For the text-containing cell, return its midpoint in [X, Y] coordinate format. 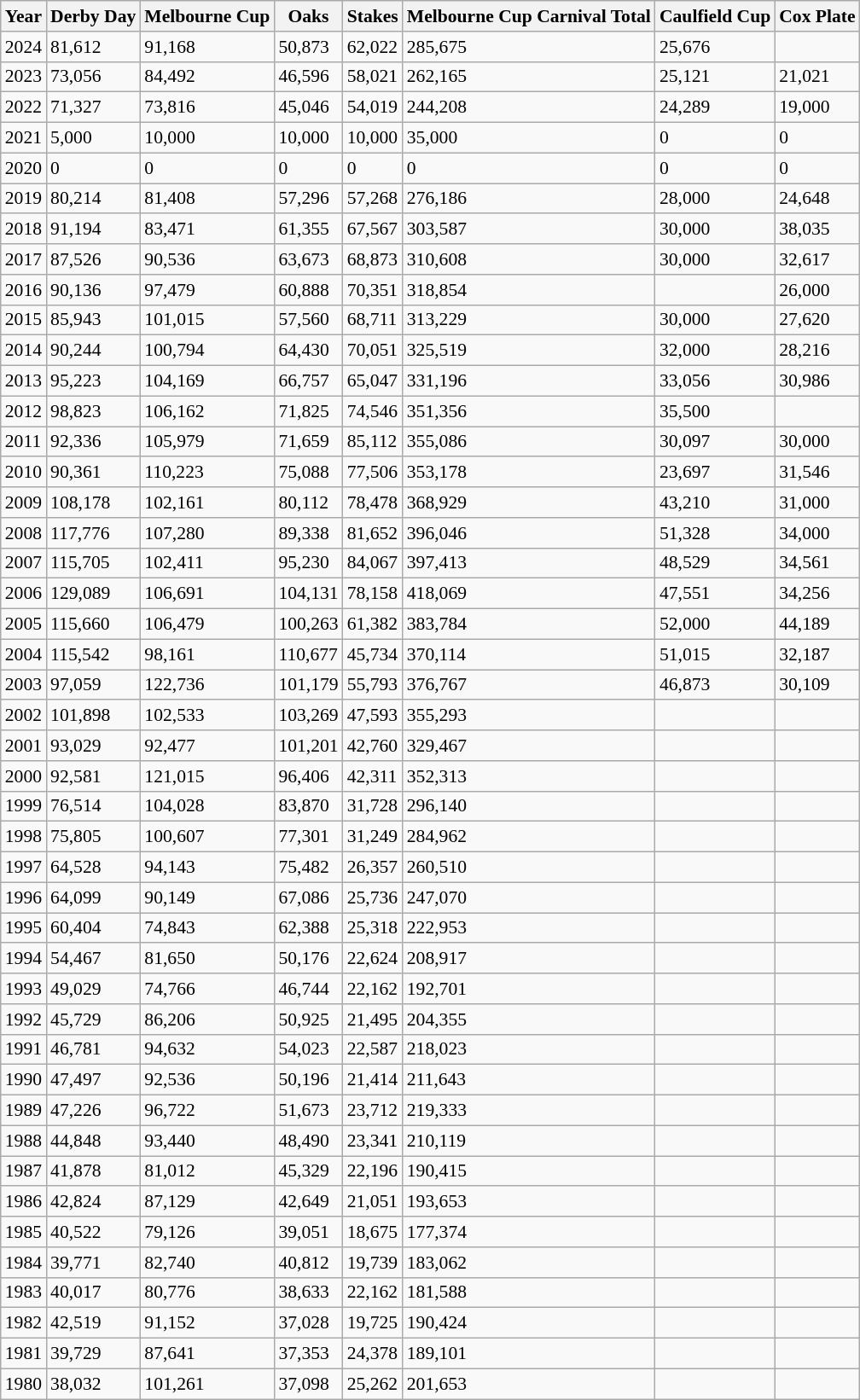
94,143 [206, 868]
303,587 [529, 229]
37,098 [308, 1384]
104,131 [308, 594]
40,812 [308, 1263]
67,086 [308, 898]
28,000 [715, 199]
260,510 [529, 868]
66,757 [308, 381]
73,816 [206, 107]
92,477 [206, 746]
86,206 [206, 1020]
61,382 [373, 624]
102,411 [206, 563]
37,028 [308, 1323]
102,161 [206, 502]
25,318 [373, 928]
45,329 [308, 1171]
38,032 [93, 1384]
31,728 [373, 806]
70,051 [373, 351]
54,019 [373, 107]
101,898 [93, 716]
68,711 [373, 320]
108,178 [93, 502]
219,333 [529, 1111]
74,843 [206, 928]
47,593 [373, 716]
Cox Plate [817, 16]
353,178 [529, 473]
78,478 [373, 502]
42,311 [373, 776]
318,854 [529, 290]
183,062 [529, 1263]
181,588 [529, 1293]
1986 [24, 1202]
84,492 [206, 77]
93,440 [206, 1141]
1988 [24, 1141]
33,056 [715, 381]
47,551 [715, 594]
30,109 [817, 685]
19,739 [373, 1263]
2020 [24, 168]
1981 [24, 1354]
71,659 [308, 442]
74,546 [373, 411]
106,162 [206, 411]
40,522 [93, 1232]
1995 [24, 928]
90,149 [206, 898]
383,784 [529, 624]
76,514 [93, 806]
35,500 [715, 411]
83,870 [308, 806]
190,415 [529, 1171]
115,660 [93, 624]
51,673 [308, 1111]
42,519 [93, 1323]
31,546 [817, 473]
1993 [24, 989]
57,560 [308, 320]
92,536 [206, 1080]
47,497 [93, 1080]
75,482 [308, 868]
87,526 [93, 259]
117,776 [93, 533]
95,230 [308, 563]
91,194 [93, 229]
51,328 [715, 533]
2000 [24, 776]
310,608 [529, 259]
96,406 [308, 776]
2016 [24, 290]
71,327 [93, 107]
1994 [24, 959]
189,101 [529, 1354]
39,729 [93, 1354]
100,607 [206, 837]
2006 [24, 594]
64,099 [93, 898]
110,223 [206, 473]
2004 [24, 654]
2023 [24, 77]
23,697 [715, 473]
85,943 [93, 320]
1989 [24, 1111]
97,479 [206, 290]
100,263 [308, 624]
93,029 [93, 746]
34,561 [817, 563]
2010 [24, 473]
418,069 [529, 594]
60,888 [308, 290]
Year [24, 16]
121,015 [206, 776]
92,336 [93, 442]
2021 [24, 138]
211,643 [529, 1080]
50,873 [308, 47]
21,495 [373, 1020]
2011 [24, 442]
106,691 [206, 594]
104,028 [206, 806]
1982 [24, 1323]
45,734 [373, 654]
244,208 [529, 107]
2012 [24, 411]
46,873 [715, 685]
23,712 [373, 1111]
79,126 [206, 1232]
19,725 [373, 1323]
31,000 [817, 502]
24,378 [373, 1354]
98,161 [206, 654]
46,744 [308, 989]
24,648 [817, 199]
1980 [24, 1384]
57,268 [373, 199]
28,216 [817, 351]
90,244 [93, 351]
24,289 [715, 107]
54,023 [308, 1049]
26,000 [817, 290]
396,046 [529, 533]
64,528 [93, 868]
74,766 [206, 989]
1998 [24, 837]
92,581 [93, 776]
87,641 [206, 1354]
1984 [24, 1263]
218,023 [529, 1049]
23,341 [373, 1141]
45,046 [308, 107]
38,633 [308, 1293]
247,070 [529, 898]
1985 [24, 1232]
27,620 [817, 320]
101,179 [308, 685]
80,214 [93, 199]
25,121 [715, 77]
98,823 [93, 411]
62,388 [308, 928]
210,119 [529, 1141]
81,652 [373, 533]
101,015 [206, 320]
58,021 [373, 77]
355,086 [529, 442]
75,805 [93, 837]
1997 [24, 868]
45,729 [93, 1020]
Stakes [373, 16]
2015 [24, 320]
75,088 [308, 473]
2003 [24, 685]
1990 [24, 1080]
104,169 [206, 381]
62,022 [373, 47]
26,357 [373, 868]
46,596 [308, 77]
50,196 [308, 1080]
46,781 [93, 1049]
122,736 [206, 685]
193,653 [529, 1202]
42,649 [308, 1202]
78,158 [373, 594]
Caulfield Cup [715, 16]
368,929 [529, 502]
325,519 [529, 351]
81,012 [206, 1171]
38,035 [817, 229]
22,587 [373, 1049]
43,210 [715, 502]
222,953 [529, 928]
2008 [24, 533]
177,374 [529, 1232]
90,136 [93, 290]
80,776 [206, 1293]
2009 [24, 502]
2019 [24, 199]
44,189 [817, 624]
376,767 [529, 685]
Melbourne Cup Carnival Total [529, 16]
101,261 [206, 1384]
110,677 [308, 654]
21,021 [817, 77]
21,051 [373, 1202]
1999 [24, 806]
60,404 [93, 928]
80,112 [308, 502]
351,356 [529, 411]
44,848 [93, 1141]
48,490 [308, 1141]
55,793 [373, 685]
2018 [24, 229]
41,878 [93, 1171]
63,673 [308, 259]
1983 [24, 1293]
39,771 [93, 1263]
32,617 [817, 259]
40,017 [93, 1293]
204,355 [529, 1020]
284,962 [529, 837]
50,176 [308, 959]
73,056 [93, 77]
106,479 [206, 624]
2024 [24, 47]
47,226 [93, 1111]
331,196 [529, 381]
22,624 [373, 959]
262,165 [529, 77]
89,338 [308, 533]
105,979 [206, 442]
Derby Day [93, 16]
190,424 [529, 1323]
355,293 [529, 716]
329,467 [529, 746]
32,000 [715, 351]
71,825 [308, 411]
129,089 [93, 594]
25,676 [715, 47]
64,430 [308, 351]
2017 [24, 259]
94,632 [206, 1049]
97,059 [93, 685]
57,296 [308, 199]
25,736 [373, 898]
19,000 [817, 107]
1996 [24, 898]
50,925 [308, 1020]
31,249 [373, 837]
2001 [24, 746]
1992 [24, 1020]
192,701 [529, 989]
77,301 [308, 837]
96,722 [206, 1111]
276,186 [529, 199]
397,413 [529, 563]
2002 [24, 716]
30,986 [817, 381]
51,015 [715, 654]
352,313 [529, 776]
35,000 [529, 138]
1991 [24, 1049]
2005 [24, 624]
100,794 [206, 351]
1987 [24, 1171]
34,000 [817, 533]
77,506 [373, 473]
85,112 [373, 442]
83,471 [206, 229]
82,740 [206, 1263]
52,000 [715, 624]
22,196 [373, 1171]
2007 [24, 563]
39,051 [308, 1232]
107,280 [206, 533]
91,152 [206, 1323]
5,000 [93, 138]
87,129 [206, 1202]
90,361 [93, 473]
115,542 [93, 654]
Oaks [308, 16]
37,353 [308, 1354]
95,223 [93, 381]
81,650 [206, 959]
313,229 [529, 320]
42,824 [93, 1202]
2013 [24, 381]
296,140 [529, 806]
54,467 [93, 959]
84,067 [373, 563]
208,917 [529, 959]
91,168 [206, 47]
32,187 [817, 654]
42,760 [373, 746]
103,269 [308, 716]
68,873 [373, 259]
101,201 [308, 746]
Melbourne Cup [206, 16]
49,029 [93, 989]
34,256 [817, 594]
115,705 [93, 563]
201,653 [529, 1384]
61,355 [308, 229]
67,567 [373, 229]
90,536 [206, 259]
81,408 [206, 199]
70,351 [373, 290]
65,047 [373, 381]
81,612 [93, 47]
2022 [24, 107]
30,097 [715, 442]
18,675 [373, 1232]
25,262 [373, 1384]
285,675 [529, 47]
370,114 [529, 654]
2014 [24, 351]
48,529 [715, 563]
102,533 [206, 716]
21,414 [373, 1080]
